Capture the cell that displays the provided text and extract its [X, Y] central coordinate. 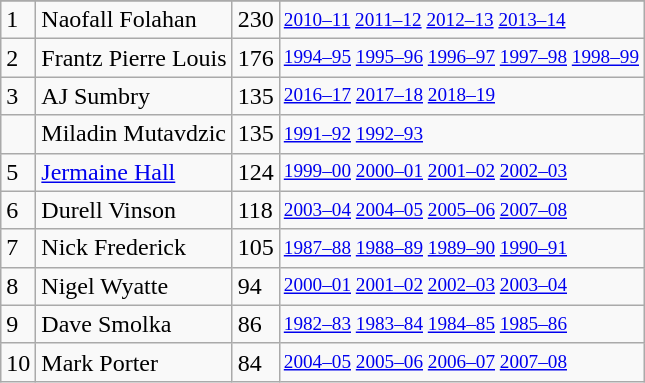
105 [256, 248]
Mark Porter [134, 362]
7 [18, 248]
2010–11 2011–12 2012–13 2013–14 [461, 20]
1999–00 2000–01 2001–02 2002–03 [461, 172]
6 [18, 210]
86 [256, 324]
8 [18, 286]
1991–92 1992–93 [461, 134]
Nigel Wyatte [134, 286]
10 [18, 362]
9 [18, 324]
Nick Frederick [134, 248]
94 [256, 286]
124 [256, 172]
Dave Smolka [134, 324]
AJ Sumbry [134, 96]
230 [256, 20]
2003–04 2004–05 2005–06 2007–08 [461, 210]
Durell Vinson [134, 210]
84 [256, 362]
2004–05 2005–06 2006–07 2007–08 [461, 362]
2 [18, 58]
1987–88 1988–89 1989–90 1990–91 [461, 248]
1994–95 1995–96 1996–97 1997–98 1998–99 [461, 58]
118 [256, 210]
3 [18, 96]
Naofall Folahan [134, 20]
2000–01 2001–02 2002–03 2003–04 [461, 286]
Miladin Mutavdzic [134, 134]
5 [18, 172]
1 [18, 20]
2016–17 2017–18 2018–19 [461, 96]
Frantz Pierre Louis [134, 58]
Jermaine Hall [134, 172]
1982–83 1983–84 1984–85 1985–86 [461, 324]
176 [256, 58]
